Determine the [x, y] coordinate at the center of the cell enclosing the given text.  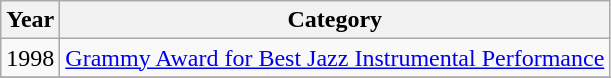
1998 [30, 58]
Category [335, 20]
Year [30, 20]
Grammy Award for Best Jazz Instrumental Performance [335, 58]
